Search for the cell housing the specified text and yield its (x, y) center coordinate. 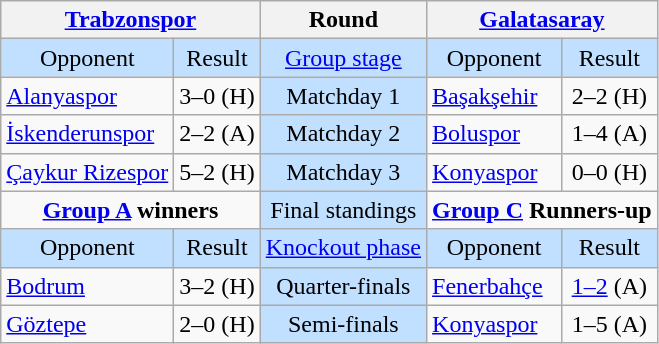
Bodrum (88, 286)
Round (343, 20)
1–5 (A) (609, 324)
Fenerbahçe (494, 286)
Boluspor (494, 134)
Knockout phase (343, 248)
Group A winners (130, 210)
Galatasaray (542, 20)
Matchday 3 (343, 172)
2–2 (A) (217, 134)
3–2 (H) (217, 286)
Başakşehir (494, 96)
5–2 (H) (217, 172)
Matchday 2 (343, 134)
Group stage (343, 58)
Group C Runners-up (542, 210)
3–0 (H) (217, 96)
Final standings (343, 210)
2–0 (H) (217, 324)
Quarter-finals (343, 286)
Semi-finals (343, 324)
Trabzonspor (130, 20)
Matchday 1 (343, 96)
Alanyaspor (88, 96)
0–0 (H) (609, 172)
Göztepe (88, 324)
2–2 (H) (609, 96)
İskenderunspor (88, 134)
Çaykur Rizespor (88, 172)
1–2 (A) (609, 286)
1–4 (A) (609, 134)
